Provide the (X, Y) coordinate of the cell's center where the given text is located.  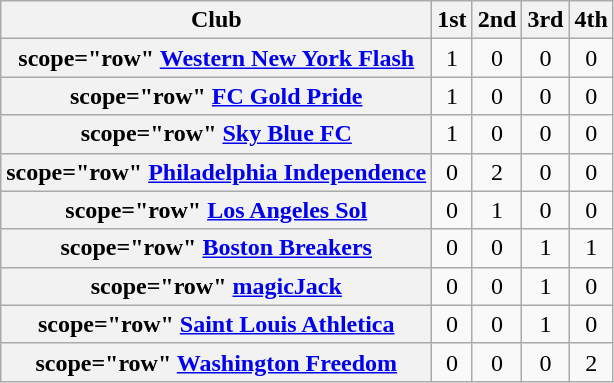
scope="row" magicJack (216, 286)
4th (591, 20)
scope="row" FC Gold Pride (216, 96)
scope="row" Philadelphia Independence (216, 172)
Club (216, 20)
scope="row" Sky Blue FC (216, 134)
scope="row" Western New York Flash (216, 58)
3rd (546, 20)
1st (452, 20)
scope="row" Los Angeles Sol (216, 210)
2nd (497, 20)
scope="row" Washington Freedom (216, 362)
scope="row" Saint Louis Athletica (216, 324)
scope="row" Boston Breakers (216, 248)
